Find where the given text appears and provide that cell's center as [x, y] coordinate. 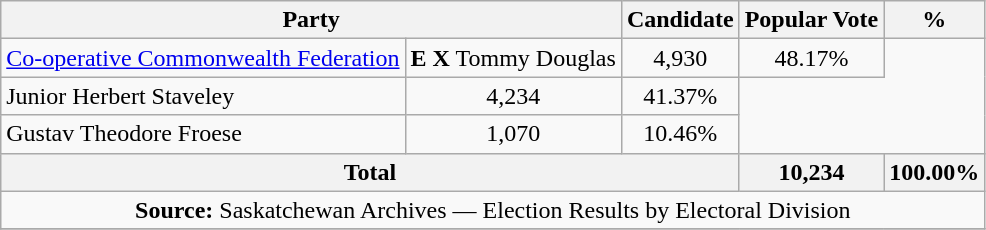
41.37% [680, 96]
10.46% [680, 134]
Total [370, 172]
E X Tommy Douglas [513, 58]
Candidate [680, 20]
Co-operative Commonwealth Federation [203, 58]
Source: Saskatchewan Archives — Election Results by Electoral Division [493, 210]
4,930 [680, 58]
% [934, 20]
Junior Herbert Staveley [203, 96]
4,234 [513, 96]
10,234 [812, 172]
Popular Vote [812, 20]
Party [312, 20]
100.00% [934, 172]
1,070 [513, 134]
Gustav Theodore Froese [203, 134]
48.17% [812, 58]
